Capture the cell that displays the provided text and extract its [X, Y] central coordinate. 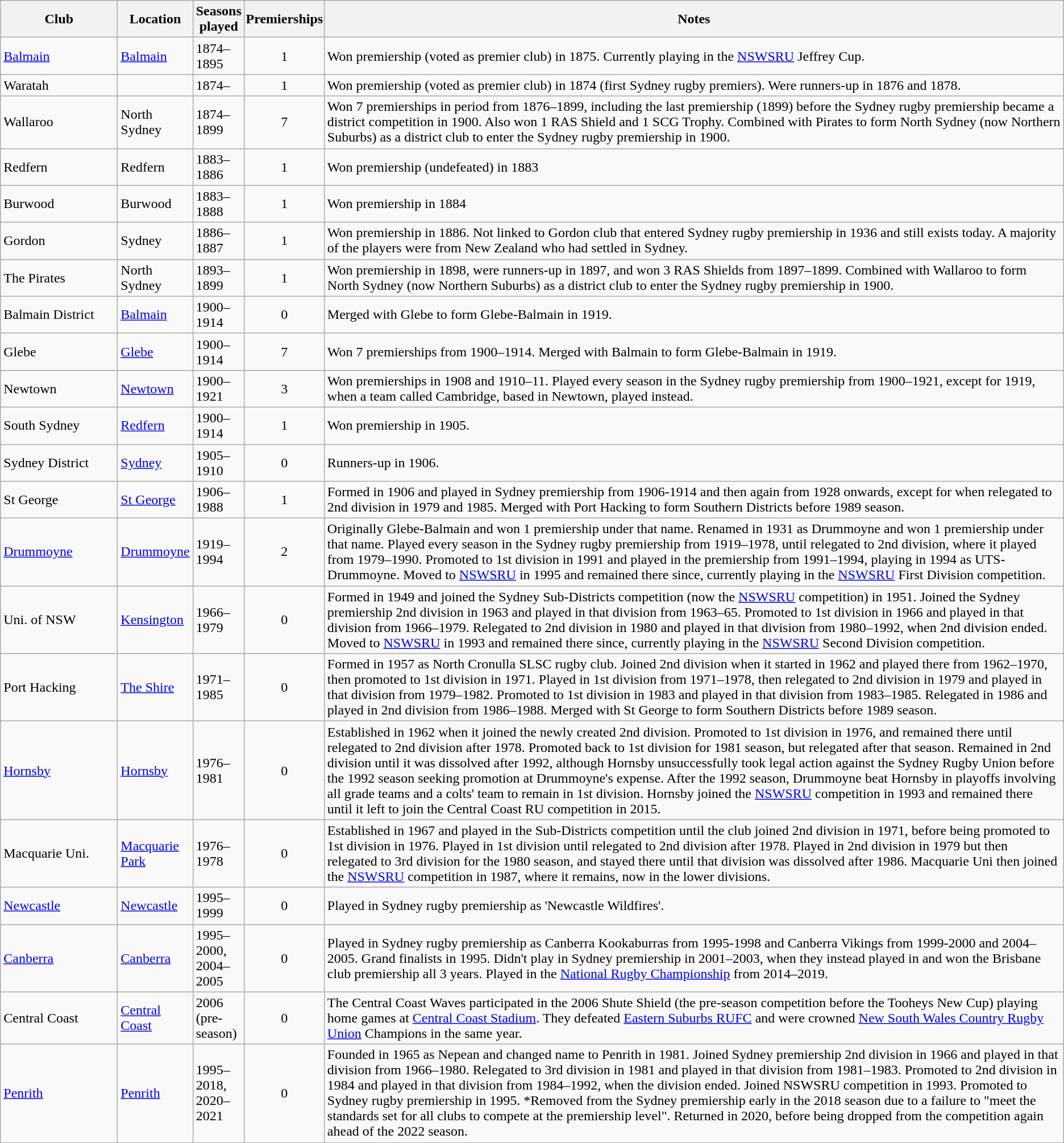
1883–1886 [218, 167]
The Pirates [59, 277]
Won premiership in 1905. [693, 425]
Uni. of NSW [59, 620]
Played in Sydney rugby premiership as 'Newcastle Wildfires'. [693, 906]
1919–1994 [218, 552]
2 [284, 552]
Club [59, 19]
1976–1978 [218, 854]
Won premiership (undefeated) in 1883 [693, 167]
1905–1910 [218, 463]
1886–1887 [218, 241]
1995–2018, 2020–2021 [218, 1094]
Wallaroo [59, 122]
Sydney District [59, 463]
Seasons played [218, 19]
1971–1985 [218, 688]
Waratah [59, 85]
1883–1888 [218, 203]
Port Hacking [59, 688]
Won premiership in 1884 [693, 203]
Kensington [155, 620]
1995–1999 [218, 906]
Runners-up in 1906. [693, 463]
1966–1979 [218, 620]
3 [284, 389]
Gordon [59, 241]
1874–1895 [218, 56]
Merged with Glebe to form Glebe-Balmain in 1919. [693, 315]
Won 7 premierships from 1900–1914. Merged with Balmain to form Glebe-Balmain in 1919. [693, 351]
Location [155, 19]
South Sydney [59, 425]
Won premiership (voted as premier club) in 1874 (first Sydney rugby premiers). Were runners-up in 1876 and 1878. [693, 85]
1874–1899 [218, 122]
2006 (pre-season) [218, 1018]
1900–1921 [218, 389]
Premierships [284, 19]
Macquarie Park [155, 854]
1874– [218, 85]
Won premiership (voted as premier club) in 1875. Currently playing in the NSWSRU Jeffrey Cup. [693, 56]
The Shire [155, 688]
1995–2000, 2004–2005 [218, 958]
Balmain District [59, 315]
Notes [693, 19]
1893–1899 [218, 277]
Macquarie Uni. [59, 854]
1976–1981 [218, 771]
1906–1988 [218, 500]
